Capture the cell that displays the provided text and extract its (x, y) central coordinate. 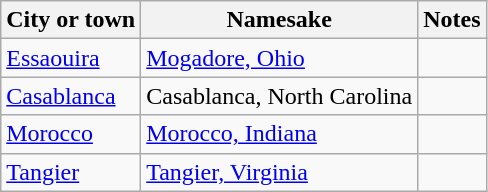
Tangier, Virginia (280, 172)
Morocco (71, 134)
Mogadore, Ohio (280, 58)
City or town (71, 20)
Notes (452, 20)
Morocco, Indiana (280, 134)
Casablanca, North Carolina (280, 96)
Essaouira (71, 58)
Casablanca (71, 96)
Namesake (280, 20)
Tangier (71, 172)
